Output the [x, y] coordinate of the center of the cell containing the given text.  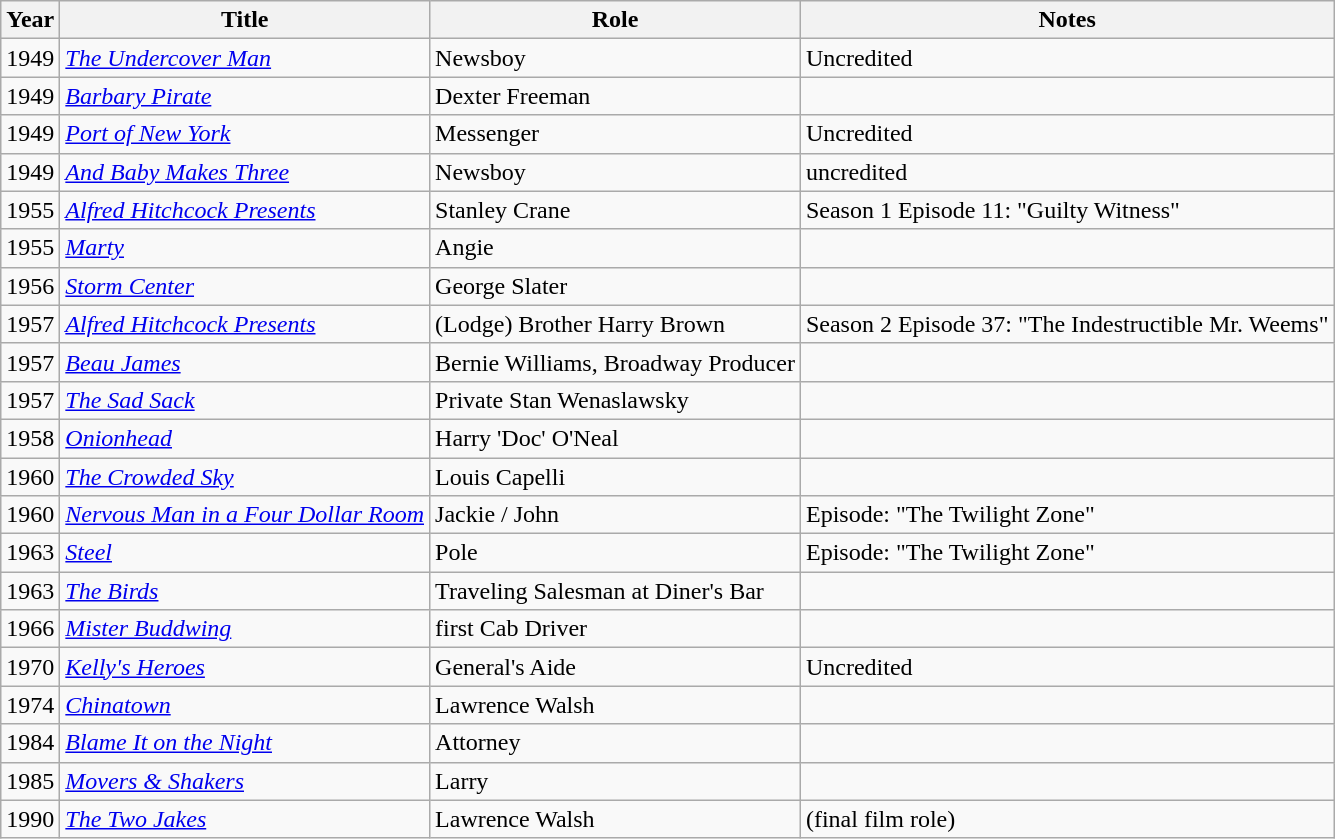
Stanley Crane [616, 210]
Private Stan Wenaslawsky [616, 400]
Beau James [245, 362]
Harry 'Doc' O'Neal [616, 438]
Title [245, 20]
1970 [30, 667]
Kelly's Heroes [245, 667]
first Cab Driver [616, 629]
Angie [616, 248]
(Lodge) Brother Harry Brown [616, 324]
Season 1 Episode 11: "Guilty Witness" [1067, 210]
Dexter Freeman [616, 96]
Bernie Williams, Broadway Producer [616, 362]
Onionhead [245, 438]
Attorney [616, 743]
Messenger [616, 134]
uncredited [1067, 172]
George Slater [616, 286]
Storm Center [245, 286]
The Sad Sack [245, 400]
Pole [616, 553]
Role [616, 20]
Jackie / John [616, 515]
Louis Capelli [616, 477]
The Two Jakes [245, 819]
1984 [30, 743]
1966 [30, 629]
And Baby Makes Three [245, 172]
1974 [30, 705]
The Birds [245, 591]
(final film role) [1067, 819]
Marty [245, 248]
General's Aide [616, 667]
Larry [616, 781]
Traveling Salesman at Diner's Bar [616, 591]
1990 [30, 819]
Mister Buddwing [245, 629]
The Undercover Man [245, 58]
Chinatown [245, 705]
Movers & Shakers [245, 781]
Season 2 Episode 37: "The Indestructible Mr. Weems" [1067, 324]
1956 [30, 286]
1958 [30, 438]
1985 [30, 781]
Year [30, 20]
Port of New York [245, 134]
Nervous Man in a Four Dollar Room [245, 515]
The Crowded Sky [245, 477]
Barbary Pirate [245, 96]
Steel [245, 553]
Blame It on the Night [245, 743]
Notes [1067, 20]
